For the text-containing cell, return its midpoint in [X, Y] coordinate format. 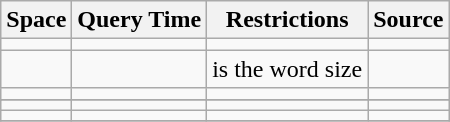
Space [36, 20]
Query Time [140, 20]
is the word size [288, 69]
Restrictions [288, 20]
Source [408, 20]
